Pinpoint the cell where the given text exists, returning its [X, Y] midpoint coordinate. 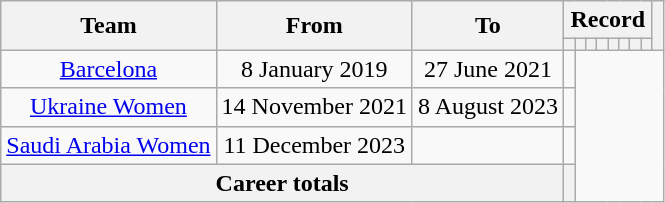
Ukraine Women [108, 107]
8 January 2019 [314, 69]
8 August 2023 [488, 107]
Record [608, 20]
Team [108, 26]
From [314, 26]
27 June 2021 [488, 69]
Saudi Arabia Women [108, 145]
To [488, 26]
Barcelona [108, 69]
14 November 2021 [314, 107]
Career totals [282, 183]
11 December 2023 [314, 145]
